Return [x, y] of the center of cell containing provided text 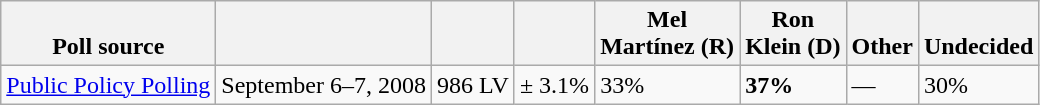
33% [668, 85]
Undecided [978, 34]
RonKlein (D) [793, 34]
37% [793, 85]
Other [882, 34]
Poll source [108, 34]
September 6–7, 2008 [324, 85]
MelMartínez (R) [668, 34]
30% [978, 85]
986 LV [474, 85]
± 3.1% [554, 85]
Public Policy Polling [108, 85]
— [882, 85]
